Extract the (X, Y) coordinate from the center of the cell holding the provided text.  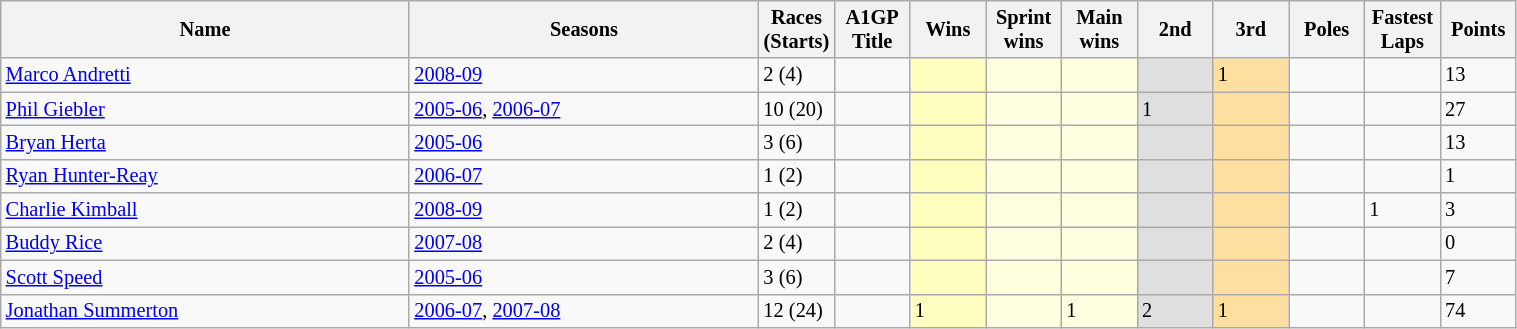
Wins (948, 29)
Mainwins (1100, 29)
Races(Starts) (797, 29)
Scott Speed (206, 277)
Name (206, 29)
Points (1478, 29)
Sprintwins (1024, 29)
2006-07, 2007-08 (584, 311)
10 (20) (797, 109)
2nd (1175, 29)
Jonathan Summerton (206, 311)
2 (1175, 311)
Marco Andretti (206, 75)
3rd (1251, 29)
0 (1478, 243)
A1GP Title (872, 29)
74 (1478, 311)
3 (1478, 210)
2005-06, 2006-07 (584, 109)
FastestLaps (1403, 29)
12 (24) (797, 311)
Poles (1327, 29)
2007-08 (584, 243)
Buddy Rice (206, 243)
2006-07 (584, 176)
7 (1478, 277)
27 (1478, 109)
Seasons (584, 29)
Charlie Kimball (206, 210)
Bryan Herta (206, 142)
Phil Giebler (206, 109)
Ryan Hunter-Reay (206, 176)
